Find where the given text appears and provide that cell's center as [x, y] coordinate. 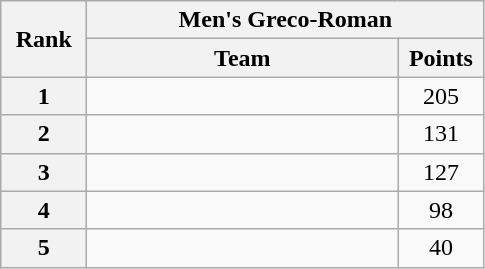
4 [44, 210]
205 [441, 96]
Rank [44, 39]
1 [44, 96]
98 [441, 210]
127 [441, 172]
5 [44, 248]
40 [441, 248]
3 [44, 172]
Men's Greco-Roman [286, 20]
2 [44, 134]
Points [441, 58]
131 [441, 134]
Team [242, 58]
